Pinpoint the cell where the given text exists, returning its (x, y) midpoint coordinate. 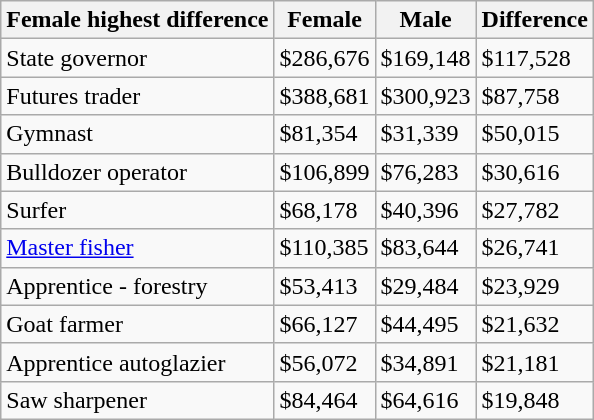
$31,339 (426, 134)
Goat farmer (138, 324)
$83,644 (426, 248)
$388,681 (324, 96)
$19,848 (534, 400)
$84,464 (324, 400)
State governor (138, 58)
$40,396 (426, 210)
$110,385 (324, 248)
$117,528 (534, 58)
Futures trader (138, 96)
Surfer (138, 210)
Female (324, 20)
$34,891 (426, 362)
Saw sharpener (138, 400)
$64,616 (426, 400)
$66,127 (324, 324)
$300,923 (426, 96)
$21,181 (534, 362)
$87,758 (534, 96)
$286,676 (324, 58)
$81,354 (324, 134)
Master fisher (138, 248)
$29,484 (426, 286)
$26,741 (534, 248)
Gymnast (138, 134)
$53,413 (324, 286)
$56,072 (324, 362)
$50,015 (534, 134)
$23,929 (534, 286)
$44,495 (426, 324)
$30,616 (534, 172)
$76,283 (426, 172)
$106,899 (324, 172)
Male (426, 20)
$27,782 (534, 210)
$68,178 (324, 210)
$21,632 (534, 324)
Apprentice autoglazier (138, 362)
Apprentice - forestry (138, 286)
Female highest difference (138, 20)
Difference (534, 20)
$169,148 (426, 58)
Bulldozer operator (138, 172)
